Return the [X, Y] coordinate for the center point of the cell that contains the specified text.  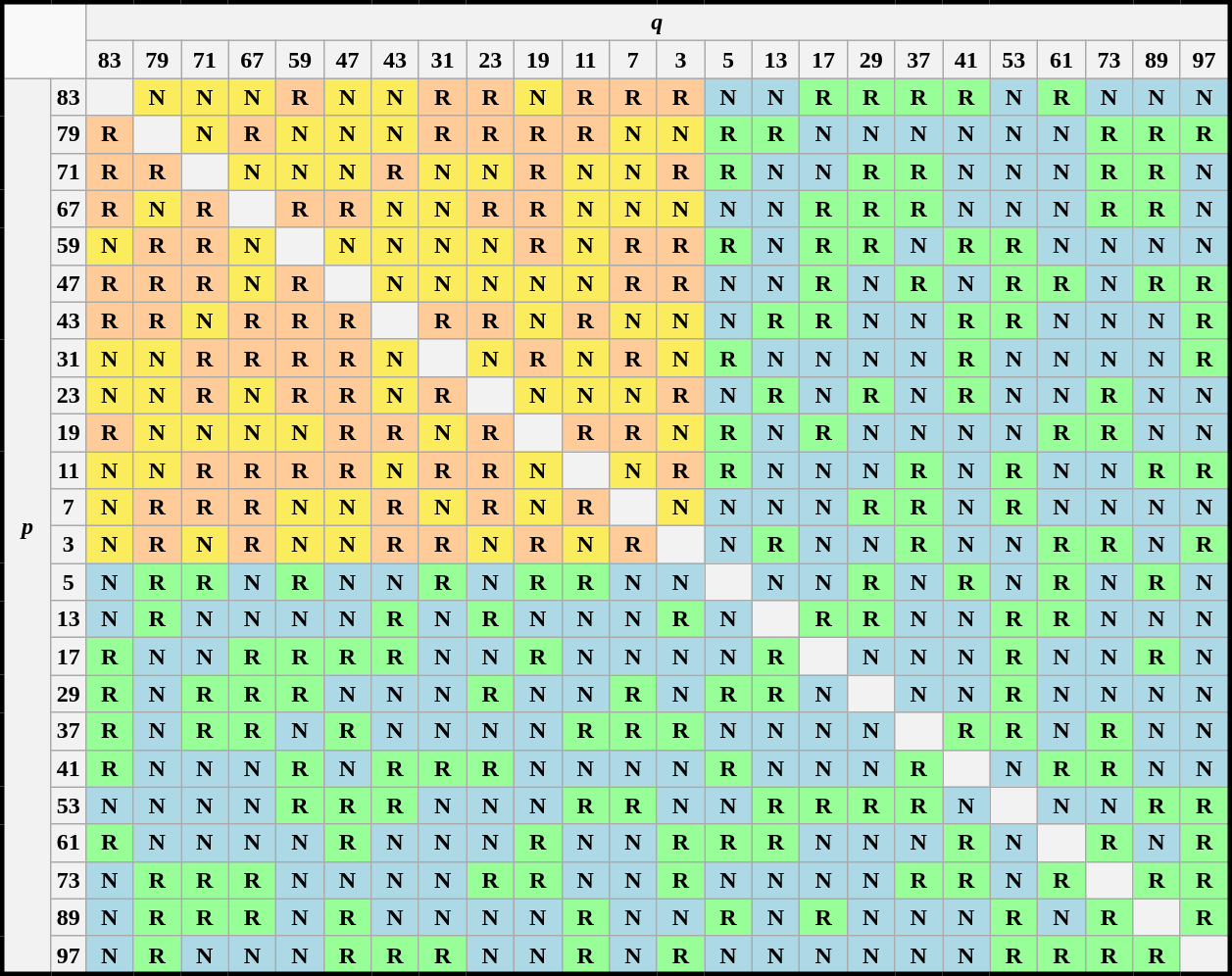
q [657, 22]
p [26, 526]
